Identify which cell holds the provided text, then report its (x, y) central coordinate. 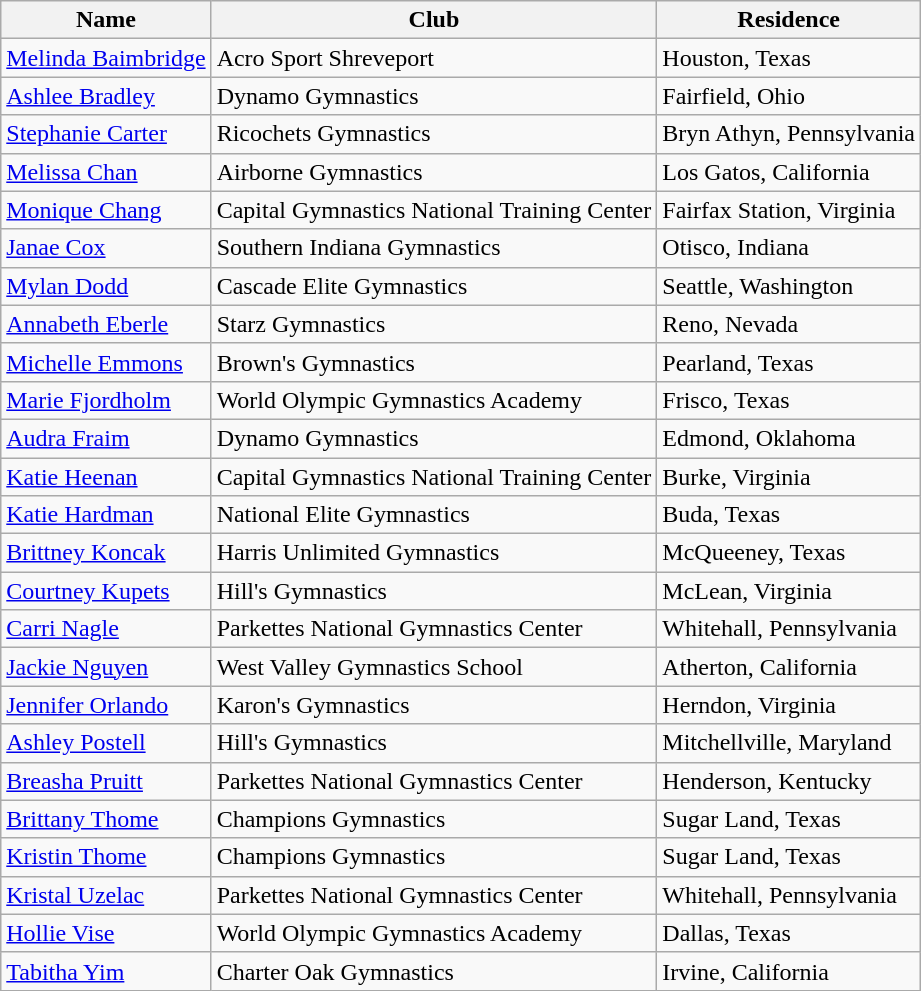
Ricochets Gymnastics (434, 134)
West Valley Gymnastics School (434, 667)
Kristal Uzelac (106, 895)
McQueeney, Texas (789, 553)
Charter Oak Gymnastics (434, 971)
Pearland, Texas (789, 362)
Audra Fraim (106, 438)
Irvine, California (789, 971)
Club (434, 20)
Katie Heenan (106, 477)
Michelle Emmons (106, 362)
Mylan Dodd (106, 286)
Frisco, Texas (789, 400)
Acro Sport Shreveport (434, 58)
Otisco, Indiana (789, 248)
Starz Gymnastics (434, 324)
Jennifer Orlando (106, 705)
McLean, Virginia (789, 591)
Fairfield, Ohio (789, 96)
Melissa Chan (106, 172)
Houston, Texas (789, 58)
Brittany Thome (106, 819)
Fairfax Station, Virginia (789, 210)
Marie Fjordholm (106, 400)
Burke, Virginia (789, 477)
Tabitha Yim (106, 971)
Herndon, Virginia (789, 705)
Brown's Gymnastics (434, 362)
Melinda Baimbridge (106, 58)
Janae Cox (106, 248)
Courtney Kupets (106, 591)
Mitchellville, Maryland (789, 743)
Hollie Vise (106, 933)
Bryn Athyn, Pennsylvania (789, 134)
Stephanie Carter (106, 134)
Los Gatos, California (789, 172)
Carri Nagle (106, 629)
Atherton, California (789, 667)
Southern Indiana Gymnastics (434, 248)
Reno, Nevada (789, 324)
National Elite Gymnastics (434, 515)
Katie Hardman (106, 515)
Seattle, Washington (789, 286)
Henderson, Kentucky (789, 781)
Karon's Gymnastics (434, 705)
Name (106, 20)
Kristin Thome (106, 857)
Cascade Elite Gymnastics (434, 286)
Jackie Nguyen (106, 667)
Dallas, Texas (789, 933)
Residence (789, 20)
Monique Chang (106, 210)
Annabeth Eberle (106, 324)
Edmond, Oklahoma (789, 438)
Ashley Postell (106, 743)
Harris Unlimited Gymnastics (434, 553)
Brittney Koncak (106, 553)
Airborne Gymnastics (434, 172)
Ashlee Bradley (106, 96)
Breasha Pruitt (106, 781)
Buda, Texas (789, 515)
